Output the [X, Y] coordinate of the center of the cell containing the given text.  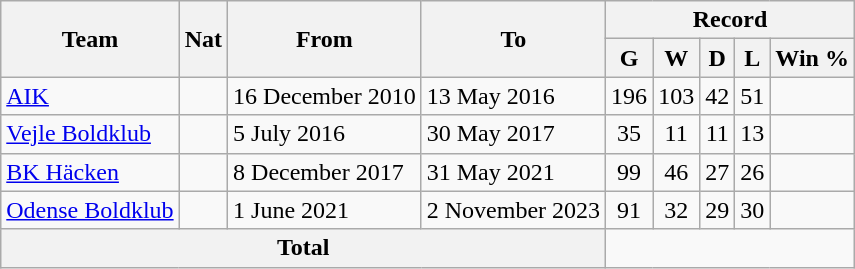
D [718, 58]
5 July 2016 [325, 134]
AIK [90, 96]
13 [752, 134]
BK Häcken [90, 172]
Nat [203, 39]
46 [676, 172]
2 November 2023 [513, 210]
8 December 2017 [325, 172]
30 [752, 210]
Total [304, 248]
29 [718, 210]
W [676, 58]
16 December 2010 [325, 96]
G [630, 58]
91 [630, 210]
103 [676, 96]
35 [630, 134]
L [752, 58]
51 [752, 96]
99 [630, 172]
32 [676, 210]
31 May 2021 [513, 172]
13 May 2016 [513, 96]
Record [730, 20]
30 May 2017 [513, 134]
196 [630, 96]
To [513, 39]
26 [752, 172]
Odense Boldklub [90, 210]
From [325, 39]
Team [90, 39]
1 June 2021 [325, 210]
Win % [812, 58]
Vejle Boldklub [90, 134]
42 [718, 96]
27 [718, 172]
